Detect which cell encompasses the target text, then output its (X, Y) center coordinate. 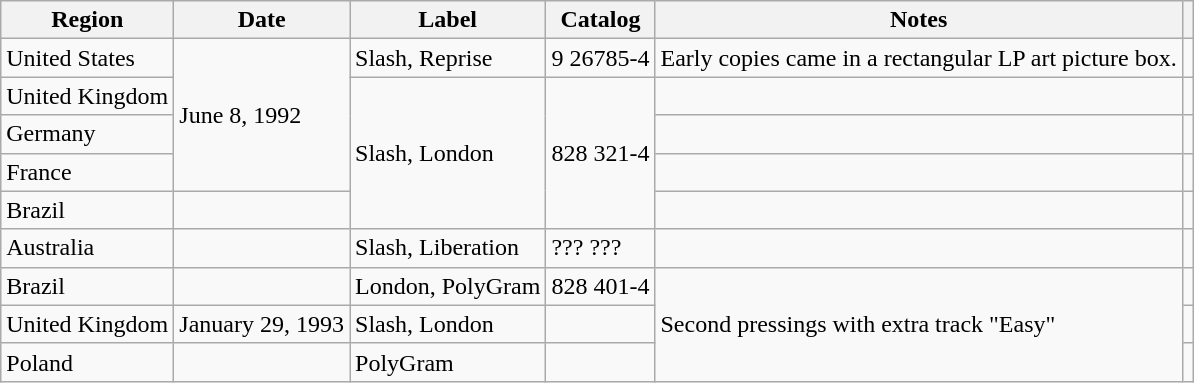
January 29, 1993 (262, 324)
Slash, Liberation (448, 248)
London, PolyGram (448, 286)
PolyGram (448, 362)
??? ??? (600, 248)
Australia (88, 248)
Notes (918, 20)
Catalog (600, 20)
Germany (88, 134)
Early copies came in a rectangular LP art picture box. (918, 58)
June 8, 1992 (262, 115)
United States (88, 58)
9 26785-4 (600, 58)
Poland (88, 362)
Label (448, 20)
Slash, Reprise (448, 58)
828 321-4 (600, 153)
Region (88, 20)
Date (262, 20)
Second pressings with extra track "Easy" (918, 324)
828 401-4 (600, 286)
France (88, 172)
